Identify which cell holds the provided text, then report its [X, Y] central coordinate. 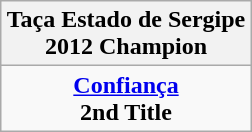
Taça Estado de Sergipe2012 Champion [126, 34]
Confiança2nd Title [126, 98]
